Search for the cell housing the specified text and yield its [x, y] center coordinate. 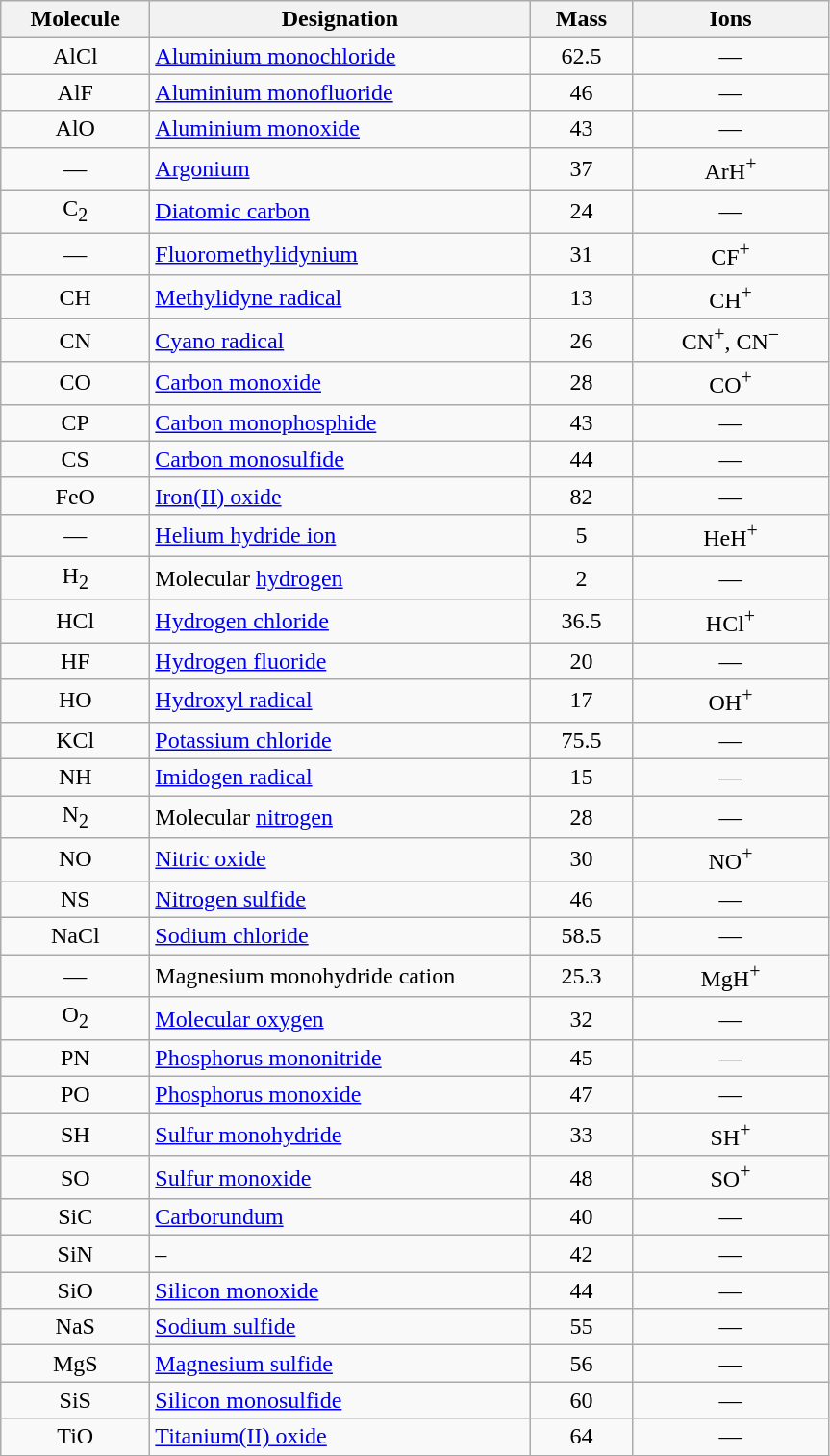
SO+ [731, 1178]
62.5 [581, 56]
SO [75, 1178]
Magnesium sulfide [340, 1364]
40 [581, 1217]
Titanium(II) oxide [340, 1437]
13 [581, 296]
Ions [731, 19]
CP [75, 422]
SiC [75, 1217]
CH [75, 296]
82 [581, 496]
Iron(II) oxide [340, 496]
Fluoromethylidynium [340, 254]
O2 [75, 1018]
ArH+ [731, 169]
Designation [340, 19]
Sodium chloride [340, 935]
NaS [75, 1327]
SiN [75, 1254]
Molecular nitrogen [340, 816]
Nitric oxide [340, 860]
CN+, CN− [731, 341]
Silicon monoxide [340, 1290]
Imidogen radical [340, 777]
58.5 [581, 935]
– [340, 1254]
Diatomic carbon [340, 212]
Sulfur monohydride [340, 1136]
Phosphorus mononitride [340, 1058]
TiO [75, 1437]
MgS [75, 1364]
24 [581, 212]
30 [581, 860]
HO [75, 701]
55 [581, 1327]
56 [581, 1364]
CO+ [731, 383]
SiO [75, 1290]
31 [581, 254]
Magnesium monohydride cation [340, 976]
HF [75, 661]
Hydrogen fluoride [340, 661]
NS [75, 899]
42 [581, 1254]
25.3 [581, 976]
HeH+ [731, 535]
MgH+ [731, 976]
NO [75, 860]
5 [581, 535]
Potassium chloride [340, 740]
Carbon monosulfide [340, 459]
Sulfur monoxide [340, 1178]
Molecular oxygen [340, 1018]
Argonium [340, 169]
15 [581, 777]
Hydrogen chloride [340, 622]
2 [581, 578]
Nitrogen sulfide [340, 899]
Phosphorus monoxide [340, 1094]
CO [75, 383]
FeO [75, 496]
N2 [75, 816]
Molecule [75, 19]
H2 [75, 578]
PO [75, 1094]
Aluminium monofluoride [340, 92]
47 [581, 1094]
C2 [75, 212]
Mass [581, 19]
Aluminium monochloride [340, 56]
26 [581, 341]
NO+ [731, 860]
AlO [75, 129]
CS [75, 459]
Carbon monophosphide [340, 422]
SH+ [731, 1136]
AlCl [75, 56]
CN [75, 341]
Silicon monosulfide [340, 1400]
KCl [75, 740]
36.5 [581, 622]
CF+ [731, 254]
45 [581, 1058]
OH+ [731, 701]
60 [581, 1400]
48 [581, 1178]
33 [581, 1136]
Carbon monoxide [340, 383]
Cyano radical [340, 341]
64 [581, 1437]
Hydroxyl radical [340, 701]
Aluminium monoxide [340, 129]
Molecular hydrogen [340, 578]
Carborundum [340, 1217]
Sodium sulfide [340, 1327]
NH [75, 777]
75.5 [581, 740]
SH [75, 1136]
HCl+ [731, 622]
NaCl [75, 935]
HCl [75, 622]
32 [581, 1018]
37 [581, 169]
17 [581, 701]
Methylidyne radical [340, 296]
CH+ [731, 296]
SiS [75, 1400]
AlF [75, 92]
20 [581, 661]
PN [75, 1058]
Helium hydride ion [340, 535]
